Search for the cell housing the specified text and yield its (X, Y) center coordinate. 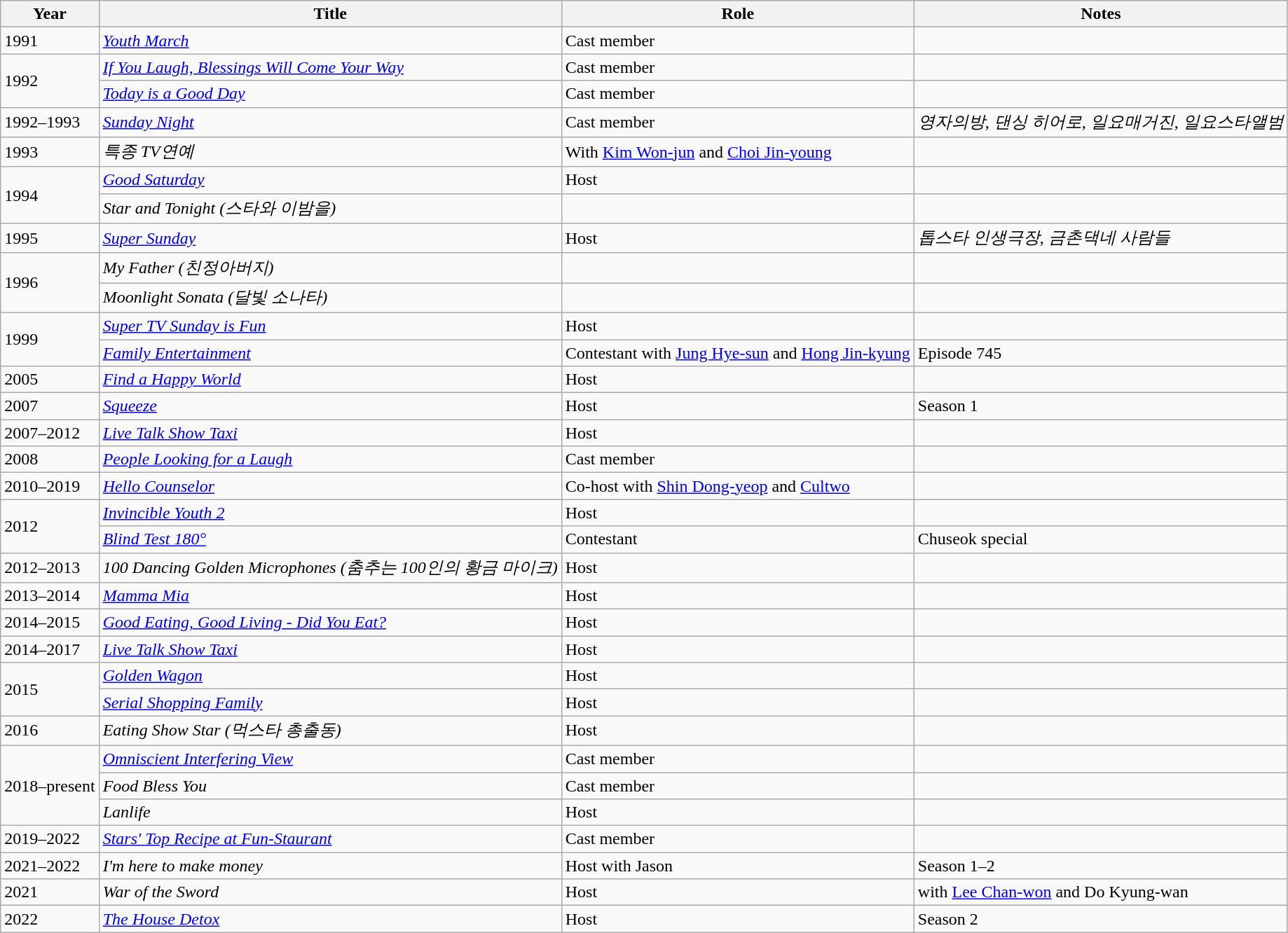
2015 (50, 689)
Notes (1100, 14)
2013–2014 (50, 596)
Chuseok special (1100, 539)
2019–2022 (50, 839)
Super Sunday (330, 238)
1992 (50, 81)
Super TV Sunday is Fun (330, 326)
Role (737, 14)
2021–2022 (50, 866)
Moonlight Sonata (달빛 소나타) (330, 298)
2005 (50, 380)
Star and Tonight (스타와 이밤을) (330, 209)
Year (50, 14)
War of the Sword (330, 892)
1992–1993 (50, 122)
1994 (50, 195)
2021 (50, 892)
Invincible Youth 2 (330, 513)
Contestant (737, 539)
Contestant with Jung Hye-sun and Hong Jin-kyung (737, 352)
The House Detox (330, 919)
Season 2 (1100, 919)
Family Entertainment (330, 352)
Good Eating, Good Living - Did You Eat? (330, 623)
Hello Counselor (330, 486)
100 Dancing Golden Microphones (춤추는 100인의 황금 마이크) (330, 567)
2016 (50, 731)
Today is a Good Day (330, 94)
Title (330, 14)
2018–present (50, 785)
Episode 745 (1100, 352)
2022 (50, 919)
Host with Jason (737, 866)
Mamma Mia (330, 596)
Youth March (330, 41)
톱스타 인생극장, 금촌댁네 사람들 (1100, 238)
Squeeze (330, 406)
2012–2013 (50, 567)
특종 TV연예 (330, 153)
Find a Happy World (330, 380)
I'm here to make money (330, 866)
Co-host with Shin Dong-yeop and Cultwo (737, 486)
People Looking for a Laugh (330, 459)
Food Bless You (330, 785)
Eating Show Star (먹스타 총출동) (330, 731)
My Father (친정아버지) (330, 268)
2008 (50, 459)
영자의방, 댄싱 히어로, 일요매거진, 일요스타앨범 (1100, 122)
1999 (50, 339)
1996 (50, 283)
2014–2015 (50, 623)
Season 1 (1100, 406)
1995 (50, 238)
Serial Shopping Family (330, 703)
2007 (50, 406)
2014–2017 (50, 649)
1991 (50, 41)
2007–2012 (50, 433)
Sunday Night (330, 122)
Stars' Top Recipe at Fun-Staurant (330, 839)
With Kim Won-jun and Choi Jin-young (737, 153)
Season 1–2 (1100, 866)
1993 (50, 153)
Good Saturday (330, 180)
with Lee Chan-won and Do Kyung-wan (1100, 892)
If You Laugh, Blessings Will Come Your Way (330, 67)
2012 (50, 526)
Golden Wagon (330, 676)
2010–2019 (50, 486)
Omniscient Interfering View (330, 759)
Blind Test 180° (330, 539)
Lanlife (330, 813)
